Return (x, y) of the center of cell containing provided text 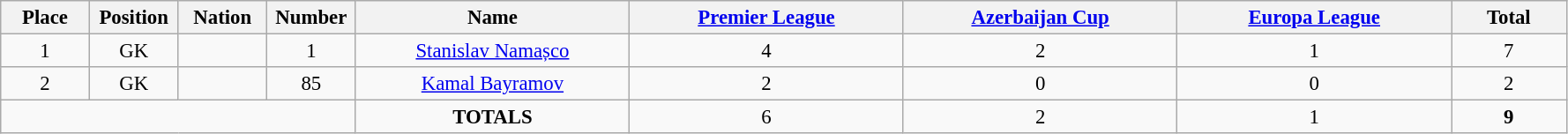
Total (1510, 18)
TOTALS (492, 117)
Number (312, 18)
Position (134, 18)
Name (492, 18)
Stanislav Namașco (492, 51)
Nation (222, 18)
Kamal Bayramov (492, 84)
Europa League (1314, 18)
7 (1510, 51)
6 (767, 117)
Place (46, 18)
Azerbaijan Cup (1041, 18)
85 (312, 84)
Premier League (767, 18)
9 (1510, 117)
4 (767, 51)
